Pinpoint the cell where the given text exists, returning its (x, y) midpoint coordinate. 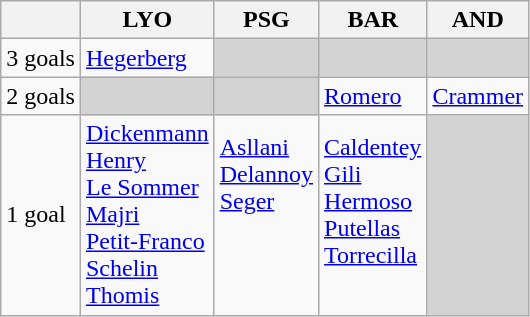
PSG (266, 20)
Asllani Delannoy Seger (266, 215)
3 goals (41, 58)
2 goals (41, 96)
Caldentey Gili Hermoso Putellas Torrecilla (373, 215)
Crammer (478, 96)
Hegerberg (147, 58)
1 goal (41, 215)
LYO (147, 20)
Romero (373, 96)
Dickenmann Henry Le Sommer Majri Petit-Franco Schelin Thomis (147, 215)
AND (478, 20)
BAR (373, 20)
